Detect which cell encompasses the target text, then output its [x, y] center coordinate. 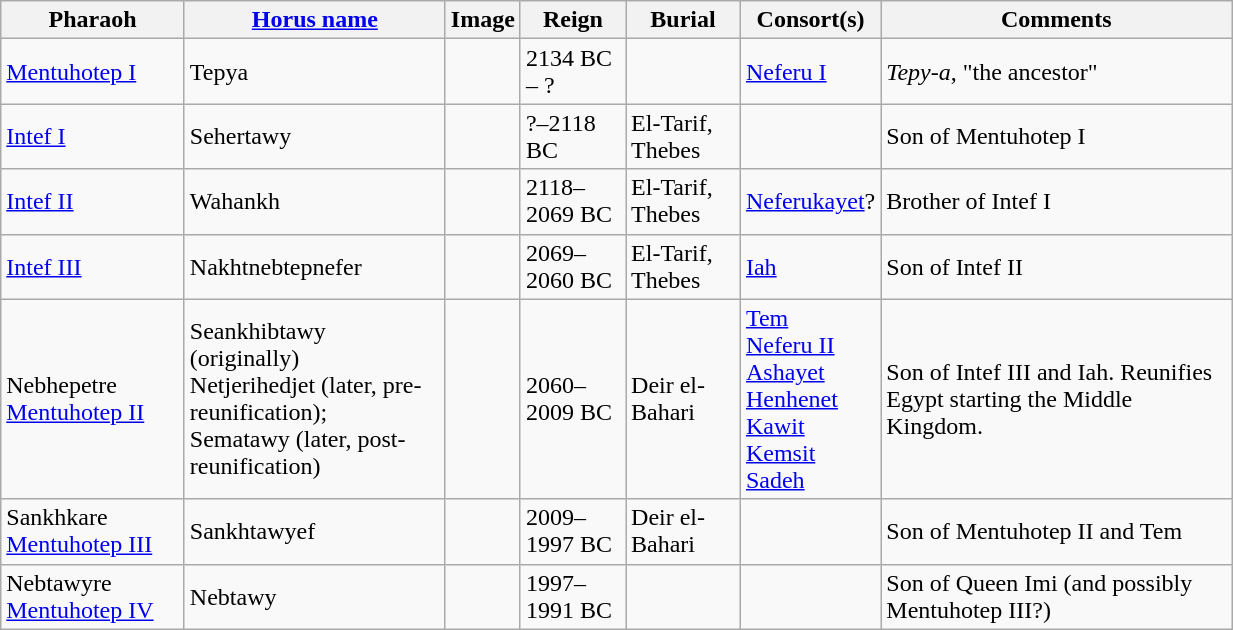
2060–2009 BC [572, 399]
Nebtawyre Mentuhotep IV [93, 596]
Reign [572, 20]
Son of Mentuhotep II and Tem [1056, 532]
2134 BC – ? [572, 72]
Nebhepetre Mentuhotep II [93, 399]
Son of Mentuhotep I [1056, 136]
Intef II [93, 202]
Son of Intef III and Iah. Reunifies Egypt starting the Middle Kingdom. [1056, 399]
Intef I [93, 136]
Sehertawy [314, 136]
Intef III [93, 266]
Neferu I [810, 72]
Sankhkare Mentuhotep III [93, 532]
2009–1997 BC [572, 532]
Brother of Intef I [1056, 202]
Tem Neferu II Ashayet Henhenet Kawit Kemsit Sadeh [810, 399]
Sankhtawyef [314, 532]
Iah [810, 266]
?–2118 BC [572, 136]
2069–2060 BC [572, 266]
Nakhtnebtepnefer [314, 266]
Horus name [314, 20]
Son of Queen Imi (and possibly Mentuhotep III?) [1056, 596]
Tepy-a, "the ancestor" [1056, 72]
Image [482, 20]
Burial [684, 20]
Son of Intef II [1056, 266]
Wahankh [314, 202]
Consort(s) [810, 20]
Tepya [314, 72]
Seankhibtawy (originally)Netjerihedjet (later, pre-reunification);Sematawy (later, post-reunification) [314, 399]
Mentuhotep I [93, 72]
1997–1991 BC [572, 596]
Neferukayet? [810, 202]
Nebtawy [314, 596]
Pharaoh [93, 20]
2118–2069 BC [572, 202]
Comments [1056, 20]
